Identify which cell holds the provided text, then report its (x, y) central coordinate. 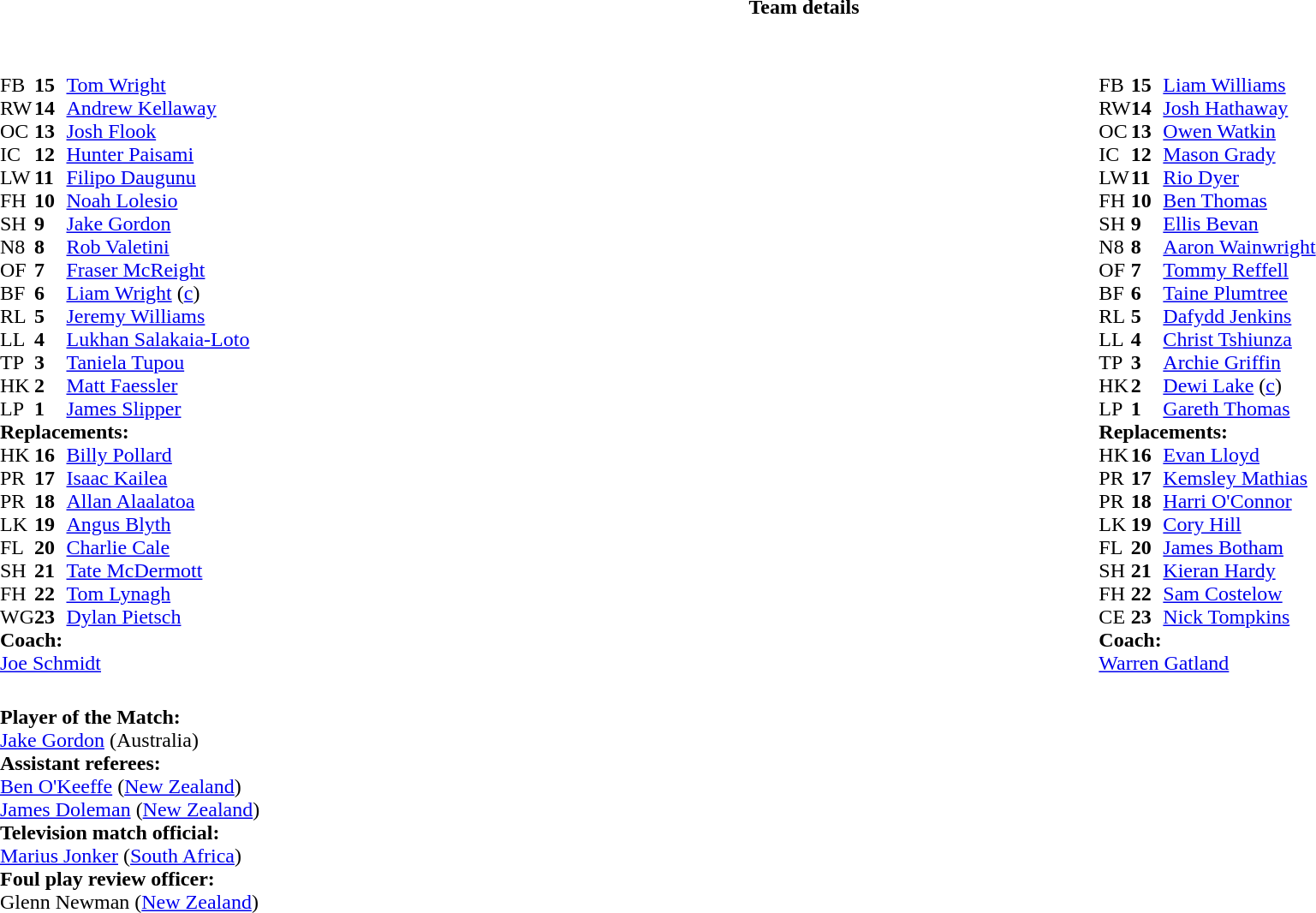
CE (1115, 617)
Jeremy Williams (158, 317)
Liam Wright (c) (158, 293)
Harri O'Connor (1239, 502)
Hunter Paisami (158, 154)
James Botham (1239, 548)
Cory Hill (1239, 524)
Aaron Wainwright (1239, 247)
Archie Griffin (1239, 363)
Tom Wright (158, 86)
Tate McDermott (158, 570)
Ben Thomas (1239, 200)
Gareth Thomas (1239, 409)
Rio Dyer (1239, 178)
Owen Watkin (1239, 132)
Matt Faessler (158, 385)
Evan Lloyd (1239, 456)
Angus Blyth (158, 524)
Billy Pollard (158, 456)
Allan Alaalatoa (158, 502)
Dylan Pietsch (158, 617)
Kieran Hardy (1239, 570)
Tom Lynagh (158, 594)
Charlie Cale (158, 548)
Fraser McReight (158, 271)
Filipo Daugunu (158, 178)
Sam Costelow (1239, 594)
Tommy Reffell (1239, 271)
Rob Valetini (158, 247)
Joe Schmidt (125, 663)
Taniela Tupou (158, 363)
Dafydd Jenkins (1239, 317)
Josh Flook (158, 132)
Josh Hathaway (1239, 108)
Mason Grady (1239, 154)
Andrew Kellaway (158, 108)
Liam Williams (1239, 86)
Warren Gatland (1207, 663)
Christ Tshiunza (1239, 339)
Nick Tompkins (1239, 617)
Dewi Lake (c) (1239, 385)
Kemsley Mathias (1239, 478)
Taine Plumtree (1239, 293)
Noah Lolesio (158, 200)
Isaac Kailea (158, 478)
Ellis Bevan (1239, 224)
WG (17, 617)
James Slipper (158, 409)
Lukhan Salakaia-Loto (158, 339)
Jake Gordon (158, 224)
